Capture the cell that displays the provided text and extract its [X, Y] central coordinate. 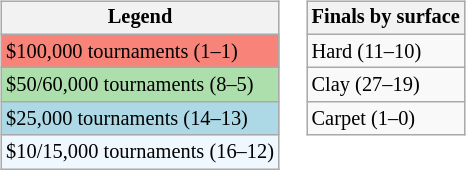
Hard (11–10) [386, 51]
Carpet (1–0) [386, 119]
$100,000 tournaments (1–1) [140, 51]
$10/15,000 tournaments (16–12) [140, 152]
$50/60,000 tournaments (8–5) [140, 85]
$25,000 tournaments (14–13) [140, 119]
Legend [140, 18]
Clay (27–19) [386, 85]
Finals by surface [386, 18]
